Search for the cell housing the specified text and yield its (x, y) center coordinate. 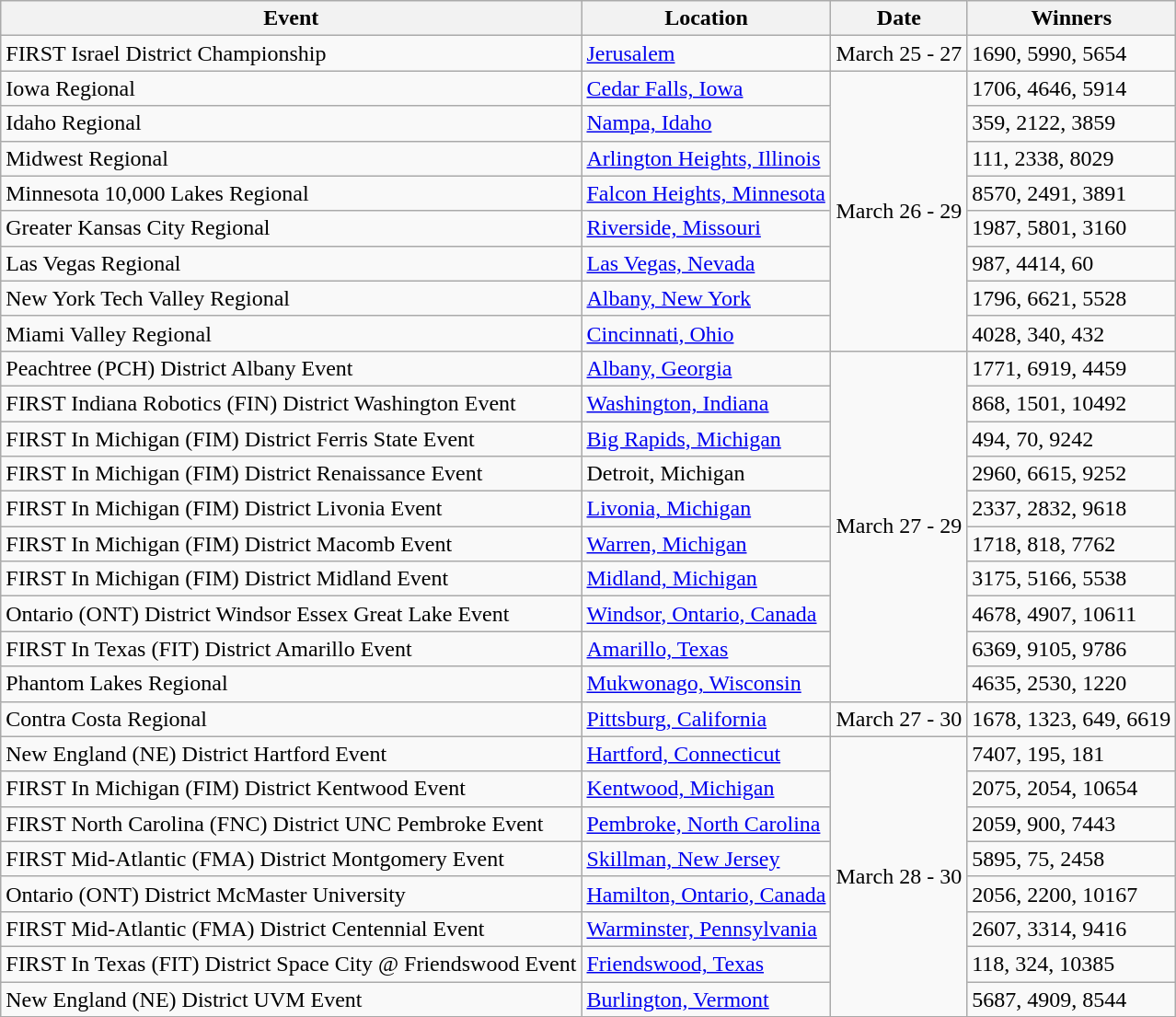
1706, 4646, 5914 (1071, 88)
Jerusalem (707, 53)
FIRST In Michigan (FIM) District Midland Event (291, 579)
March 28 - 30 (899, 876)
Idaho Regional (291, 123)
Pembroke, North Carolina (707, 824)
Albany, Georgia (707, 368)
4678, 4907, 10611 (1071, 614)
1987, 5801, 3160 (1071, 228)
Amarillo, Texas (707, 649)
FIRST In Michigan (FIM) District Macomb Event (291, 544)
Mukwonago, Wisconsin (707, 684)
Hartford, Connecticut (707, 754)
FIRST In Texas (FIT) District Amarillo Event (291, 649)
FIRST In Texas (FIT) District Space City @ Friendswood Event (291, 964)
Winners (1071, 18)
Event (291, 18)
March 26 - 29 (899, 211)
Las Vegas, Nevada (707, 263)
Detroit, Michigan (707, 474)
Arlington Heights, Illinois (707, 158)
494, 70, 9242 (1071, 439)
Midwest Regional (291, 158)
2607, 3314, 9416 (1071, 929)
1678, 1323, 649, 6619 (1071, 719)
Las Vegas Regional (291, 263)
6369, 9105, 9786 (1071, 649)
3175, 5166, 5538 (1071, 579)
2960, 6615, 9252 (1071, 474)
1771, 6919, 4459 (1071, 368)
Ontario (ONT) District McMaster University (291, 894)
Location (707, 18)
Burlington, Vermont (707, 999)
FIRST In Michigan (FIM) District Livonia Event (291, 509)
5895, 75, 2458 (1071, 859)
FIRST In Michigan (FIM) District Ferris State Event (291, 439)
New York Tech Valley Regional (291, 298)
FIRST Indiana Robotics (FIN) District Washington Event (291, 403)
Greater Kansas City Regional (291, 228)
Skillman, New Jersey (707, 859)
Cincinnati, Ohio (707, 333)
7407, 195, 181 (1071, 754)
Contra Costa Regional (291, 719)
FIRST Mid-Atlantic (FMA) District Montgomery Event (291, 859)
Cedar Falls, Iowa (707, 88)
FIRST Israel District Championship (291, 53)
Pittsburg, California (707, 719)
Date (899, 18)
Falcon Heights, Minnesota (707, 193)
4028, 340, 432 (1071, 333)
Warminster, Pennsylvania (707, 929)
1690, 5990, 5654 (1071, 53)
FIRST North Carolina (FNC) District UNC Pembroke Event (291, 824)
2337, 2832, 9618 (1071, 509)
Ontario (ONT) District Windsor Essex Great Lake Event (291, 614)
Midland, Michigan (707, 579)
Riverside, Missouri (707, 228)
2075, 2054, 10654 (1071, 789)
Peachtree (PCH) District Albany Event (291, 368)
March 27 - 30 (899, 719)
FIRST In Michigan (FIM) District Kentwood Event (291, 789)
March 27 - 29 (899, 526)
Washington, Indiana (707, 403)
Livonia, Michigan (707, 509)
Nampa, Idaho (707, 123)
Hamilton, Ontario, Canada (707, 894)
FIRST In Michigan (FIM) District Renaissance Event (291, 474)
987, 4414, 60 (1071, 263)
8570, 2491, 3891 (1071, 193)
Kentwood, Michigan (707, 789)
Minnesota 10,000 Lakes Regional (291, 193)
2059, 900, 7443 (1071, 824)
111, 2338, 8029 (1071, 158)
March 25 - 27 (899, 53)
Windsor, Ontario, Canada (707, 614)
New England (NE) District Hartford Event (291, 754)
118, 324, 10385 (1071, 964)
Iowa Regional (291, 88)
Albany, New York (707, 298)
FIRST Mid-Atlantic (FMA) District Centennial Event (291, 929)
868, 1501, 10492 (1071, 403)
Big Rapids, Michigan (707, 439)
5687, 4909, 8544 (1071, 999)
Friendswood, Texas (707, 964)
1718, 818, 7762 (1071, 544)
1796, 6621, 5528 (1071, 298)
Miami Valley Regional (291, 333)
2056, 2200, 10167 (1071, 894)
359, 2122, 3859 (1071, 123)
Warren, Michigan (707, 544)
Phantom Lakes Regional (291, 684)
New England (NE) District UVM Event (291, 999)
4635, 2530, 1220 (1071, 684)
